Identify which cell holds the provided text, then report its [x, y] central coordinate. 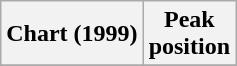
Chart (1999) [72, 34]
Peakposition [189, 34]
